Capture the cell that displays the provided text and extract its (x, y) central coordinate. 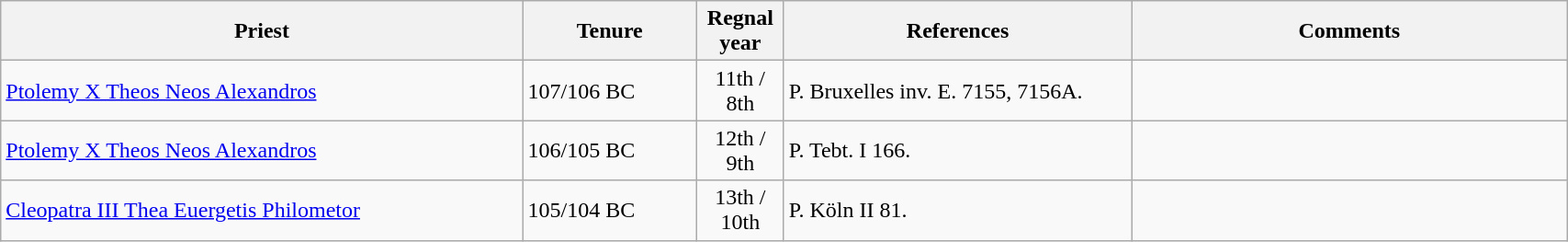
Comments (1349, 31)
11th / 8th (740, 90)
Cleopatra III Thea Euergetis Philometor (262, 210)
Regnal year (740, 31)
13th / 10th (740, 210)
105/104 BC (610, 210)
Tenure (610, 31)
P. Köln II 81. (957, 210)
12th / 9th (740, 151)
Priest (262, 31)
P. Tebt. I 166. (957, 151)
106/105 BC (610, 151)
References (957, 31)
107/106 BC (610, 90)
P. Bruxelles inv. E. 7155, 7156A. (957, 90)
